Provide the (X, Y) coordinate of the cell's center where the given text is located.  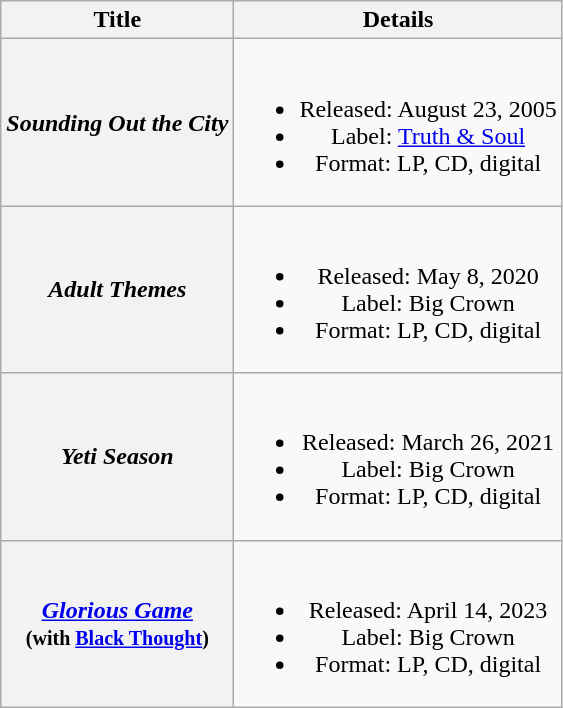
Title (118, 20)
Details (398, 20)
Glorious Game(with Black Thought) (118, 624)
Sounding Out the City (118, 122)
Released: April 14, 2023Label: Big CrownFormat: LP, CD, digital (398, 624)
Adult Themes (118, 290)
Yeti Season (118, 456)
Released: August 23, 2005Label: Truth & SoulFormat: LP, CD, digital (398, 122)
Released: May 8, 2020Label: Big CrownFormat: LP, CD, digital (398, 290)
Released: March 26, 2021Label: Big CrownFormat: LP, CD, digital (398, 456)
